Locate the cell with the specified text and output its (X, Y) center coordinate. 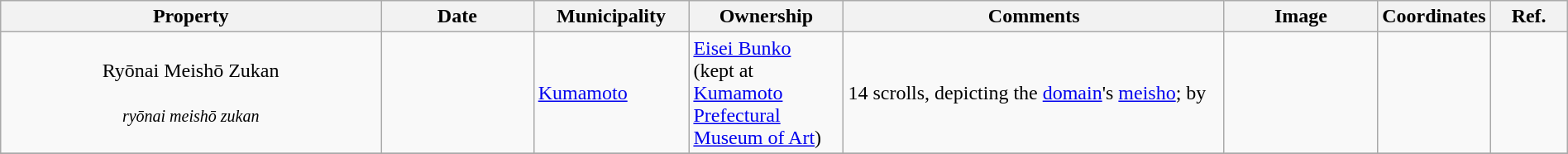
Eisei Bunko(kept at Kumamoto Prefectural Museum of Art) (766, 93)
Kumamoto (611, 93)
14 scrolls, depicting the domain's meisho; by (1034, 93)
Ref. (1528, 17)
Image (1300, 17)
Date (458, 17)
Ryōnai Meishō Zukanryōnai meishō zukan (191, 93)
Ownership (766, 17)
Property (191, 17)
Coordinates (1434, 17)
Comments (1034, 17)
Municipality (611, 17)
